Pinpoint the cell where the given text exists, returning its (x, y) midpoint coordinate. 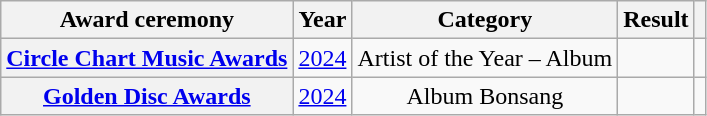
Artist of the Year – Album (485, 58)
Year (322, 20)
Award ceremony (147, 20)
Category (485, 20)
Album Bonsang (485, 96)
Result (656, 20)
Golden Disc Awards (147, 96)
Circle Chart Music Awards (147, 58)
